Return (X, Y) of the center of cell containing provided text 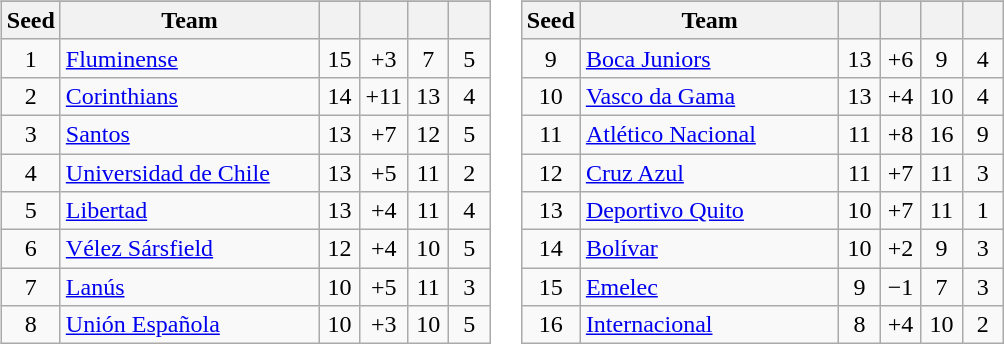
Unión Española (190, 325)
Internacional (710, 325)
+11 (384, 96)
−1 (900, 287)
+6 (900, 58)
Boca Juniors (710, 58)
Santos (190, 134)
Bolívar (710, 249)
Emelec (710, 287)
Deportivo Quito (710, 211)
+2 (900, 249)
Atlético Nacional (710, 134)
Cruz Azul (710, 173)
Corinthians (190, 96)
Fluminense (190, 58)
+8 (900, 134)
Vélez Sársfield (190, 249)
Universidad de Chile (190, 173)
Lanús (190, 287)
Vasco da Gama (710, 96)
Libertad (190, 211)
6 (30, 249)
